Output the (x, y) coordinate of the center of the cell containing the given text.  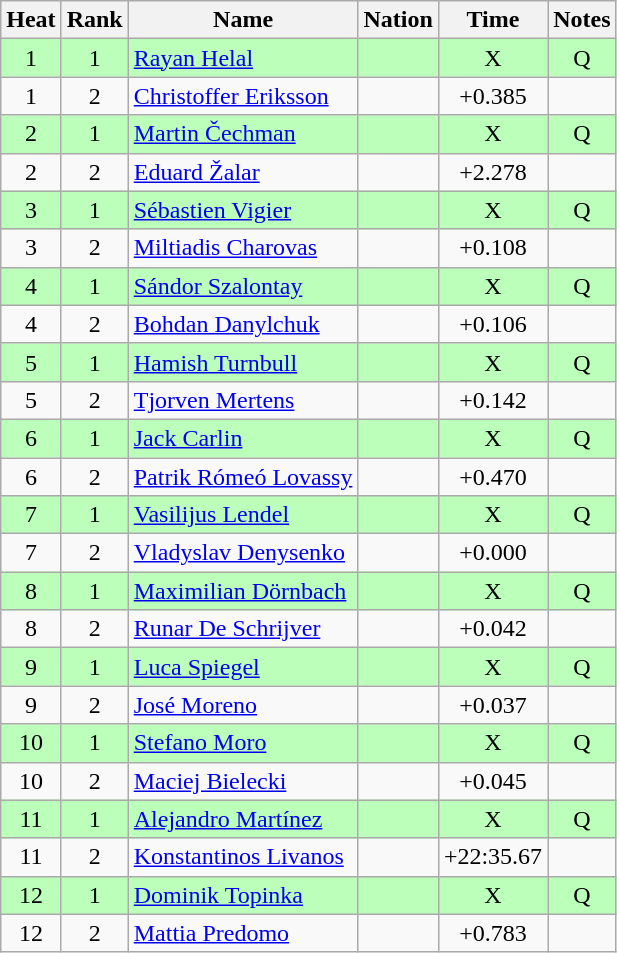
Runar De Schrijver (243, 629)
+0.108 (492, 248)
Eduard Žalar (243, 172)
+0.042 (492, 629)
+0.045 (492, 781)
Patrik Rómeó Lovassy (243, 477)
Luca Spiegel (243, 667)
+0.385 (492, 96)
Rank (94, 20)
Rayan Helal (243, 58)
Vladyslav Denysenko (243, 553)
Maximilian Dörnbach (243, 591)
Nation (398, 20)
Jack Carlin (243, 438)
José Moreno (243, 705)
Name (243, 20)
Alejandro Martínez (243, 819)
Heat (31, 20)
+0.142 (492, 400)
+22:35.67 (492, 857)
Tjorven Mertens (243, 400)
Mattia Predomo (243, 933)
Bohdan Danylchuk (243, 324)
Dominik Topinka (243, 895)
Konstantinos Livanos (243, 857)
Notes (582, 20)
+0.783 (492, 933)
+0.037 (492, 705)
Time (492, 20)
+0.470 (492, 477)
Maciej Bielecki (243, 781)
+2.278 (492, 172)
Sándor Szalontay (243, 286)
Vasilijus Lendel (243, 515)
Stefano Moro (243, 743)
Martin Čechman (243, 134)
Hamish Turnbull (243, 362)
+0.000 (492, 553)
Sébastien Vigier (243, 210)
Miltiadis Charovas (243, 248)
Christoffer Eriksson (243, 96)
+0.106 (492, 324)
